Return [x, y] of the center of cell containing provided text 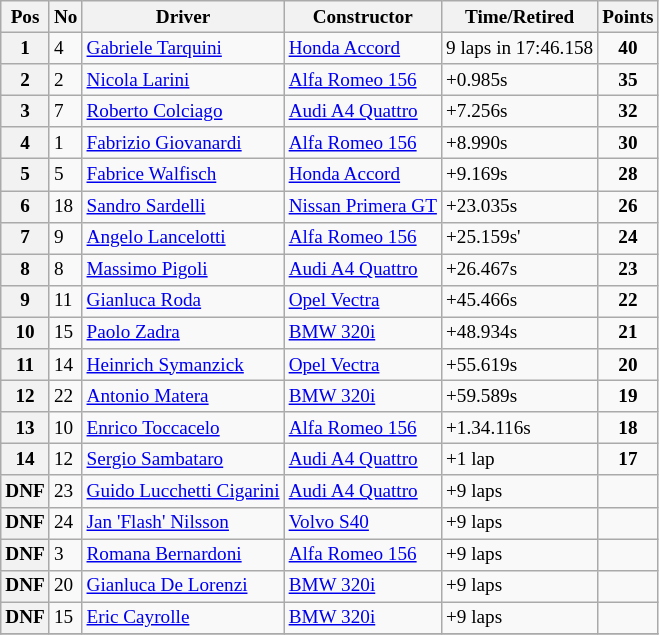
13 [26, 428]
+1 lap [519, 460]
21 [628, 333]
Nissan Primera GT [362, 206]
Romana Bernardoni [183, 554]
32 [628, 111]
26 [628, 206]
Heinrich Symanzick [183, 365]
Sergio Sambataro [183, 460]
+1.34.116s [519, 428]
17 [628, 460]
6 [26, 206]
+45.466s [519, 301]
Antonio Matera [183, 396]
40 [628, 48]
+9.169s [519, 175]
Constructor [362, 17]
+0.985s [519, 80]
35 [628, 80]
Gianluca De Lorenzi [183, 586]
Gianluca Roda [183, 301]
Nicola Larini [183, 80]
Roberto Colciago [183, 111]
Fabrizio Giovanardi [183, 143]
19 [628, 396]
Sandro Sardelli [183, 206]
Pos [26, 17]
Enrico Toccacelo [183, 428]
Volvo S40 [362, 523]
Guido Lucchetti Cigarini [183, 491]
Driver [183, 17]
Points [628, 17]
+25.159s' [519, 238]
9 laps in 17:46.158 [519, 48]
Fabrice Walfisch [183, 175]
+59.589s [519, 396]
+48.934s [519, 333]
Massimo Pigoli [183, 270]
Angelo Lancelotti [183, 238]
No [66, 17]
Paolo Zadra [183, 333]
Gabriele Tarquini [183, 48]
+55.619s [519, 365]
Jan 'Flash' Nilsson [183, 523]
+7.256s [519, 111]
28 [628, 175]
+23.035s [519, 206]
+26.467s [519, 270]
Time/Retired [519, 17]
30 [628, 143]
+8.990s [519, 143]
Eric Cayrolle [183, 618]
